For the text-containing cell, return its midpoint in [X, Y] coordinate format. 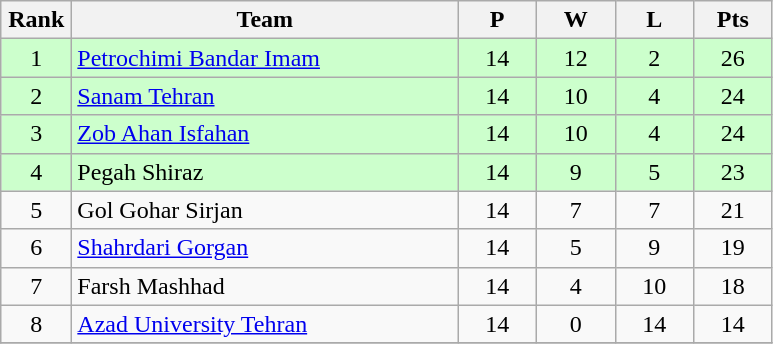
21 [734, 210]
Pegah Shiraz [265, 172]
3 [36, 134]
Zob Ahan Isfahan [265, 134]
Rank [36, 20]
Shahrdari Gorgan [265, 248]
Farsh Mashhad [265, 286]
12 [576, 58]
6 [36, 248]
Gol Gohar Sirjan [265, 210]
0 [576, 324]
23 [734, 172]
26 [734, 58]
Azad University Tehran [265, 324]
Team [265, 20]
19 [734, 248]
W [576, 20]
1 [36, 58]
L [654, 20]
P [498, 20]
18 [734, 286]
Sanam Tehran [265, 96]
Petrochimi Bandar Imam [265, 58]
8 [36, 324]
Pts [734, 20]
